Provide the [X, Y] coordinate of the cell's center where the given text is located.  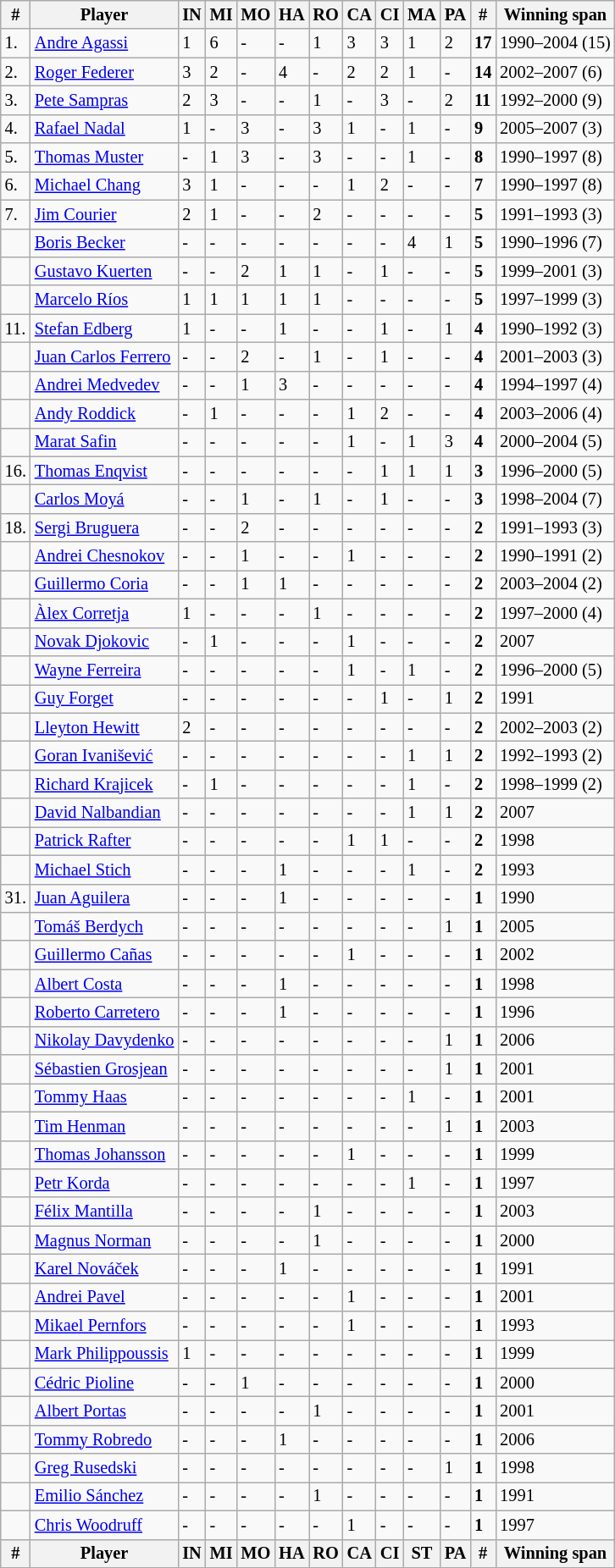
MA [422, 14]
Boris Becker [104, 243]
9 [483, 129]
1999–2001 (3) [555, 271]
2003–2006 (4) [555, 414]
Sébastien Grosjean [104, 1069]
Thomas Enqvist [104, 471]
16. [15, 471]
Thomas Johansson [104, 1155]
Andrei Chesnokov [104, 556]
Michael Stich [104, 870]
Mark Philippoussis [104, 1354]
Goran Ivanišević [104, 755]
Andy Roddick [104, 414]
Marcelo Ríos [104, 300]
Pete Sampras [104, 100]
6. [15, 185]
Guy Forget [104, 698]
14 [483, 72]
11. [15, 329]
Félix Mantilla [104, 1212]
8 [483, 157]
Richard Krajicek [104, 784]
Rafael Nadal [104, 129]
7 [483, 185]
Juan Aguilera [104, 898]
Tommy Haas [104, 1097]
2005 [555, 926]
1996 [555, 1012]
Guillermo Coria [104, 584]
Cédric Pioline [104, 1383]
1990–1996 (7) [555, 243]
7. [15, 214]
3. [15, 100]
Mikael Pernfors [104, 1326]
Sergi Bruguera [104, 527]
1. [15, 43]
Juan Carlos Ferrero [104, 356]
Patrick Rafter [104, 841]
1998–2004 (7) [555, 499]
2001–2003 (3) [555, 356]
6 [222, 43]
Chris Woodruff [104, 1525]
ST [422, 1554]
1990 [555, 898]
Roberto Carretero [104, 1012]
Stefan Edberg [104, 329]
2000–2004 (5) [555, 442]
Marat Safin [104, 442]
Karel Nováček [104, 1268]
Tomáš Berdych [104, 926]
2002–2007 (6) [555, 72]
Gustavo Kuerten [104, 271]
Albert Costa [104, 984]
1998–1999 (2) [555, 784]
2005–2007 (3) [555, 129]
1997–2000 (4) [555, 613]
Albert Portas [104, 1411]
1994–1997 (4) [555, 385]
Jim Courier [104, 214]
Greg Rusedski [104, 1468]
Novak Djokovic [104, 642]
Carlos Moyá [104, 499]
2. [15, 72]
Thomas Muster [104, 157]
Magnus Norman [104, 1240]
1997–1999 (3) [555, 300]
18. [15, 527]
2002–2003 (2) [555, 727]
1992–2000 (9) [555, 100]
1990–2004 (15) [555, 43]
Andre Agassi [104, 43]
Michael Chang [104, 185]
Tim Henman [104, 1126]
4. [15, 129]
1992–1993 (2) [555, 755]
Andrei Medvedev [104, 385]
Andrei Pavel [104, 1297]
5. [15, 157]
Petr Korda [104, 1183]
Emilio Sánchez [104, 1496]
1990–1991 (2) [555, 556]
1990–1992 (3) [555, 329]
17 [483, 43]
Nikolay Davydenko [104, 1041]
Àlex Corretja [104, 613]
Tommy Robredo [104, 1439]
David Nalbandian [104, 813]
2002 [555, 955]
11 [483, 100]
Wayne Ferreira [104, 670]
31. [15, 898]
Roger Federer [104, 72]
Guillermo Cañas [104, 955]
2003–2004 (2) [555, 584]
Lleyton Hewitt [104, 727]
